Search for the cell housing the specified text and yield its (x, y) center coordinate. 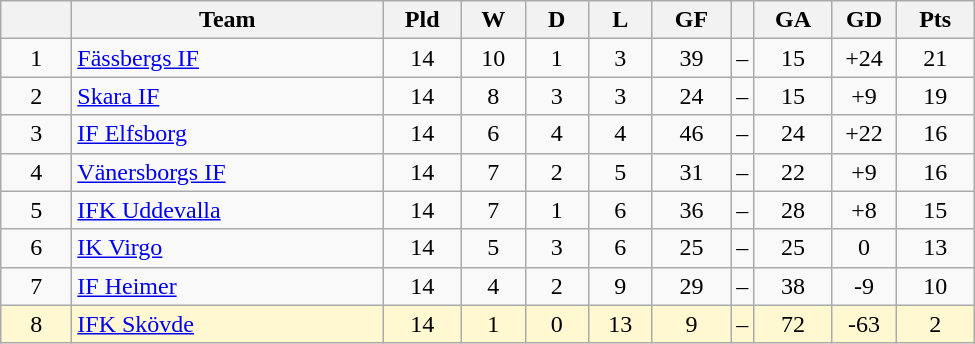
29 (692, 286)
IF Elfsborg (228, 134)
GA (794, 20)
21 (936, 58)
-9 (864, 286)
36 (692, 210)
72 (794, 324)
+8 (864, 210)
W (493, 20)
Pts (936, 20)
+24 (864, 58)
28 (794, 210)
Skara IF (228, 96)
19 (936, 96)
Team (228, 20)
-63 (864, 324)
GF (692, 20)
39 (692, 58)
IFK Skövde (228, 324)
Pld (422, 20)
31 (692, 172)
22 (794, 172)
IK Virgo (228, 248)
Fässbergs IF (228, 58)
46 (692, 134)
GD (864, 20)
Vänersborgs IF (228, 172)
38 (794, 286)
IF Heimer (228, 286)
+22 (864, 134)
L (621, 20)
IFK Uddevalla (228, 210)
D (557, 20)
